Scan for the cell matching the given text and deliver its [X, Y] coordinate at center. 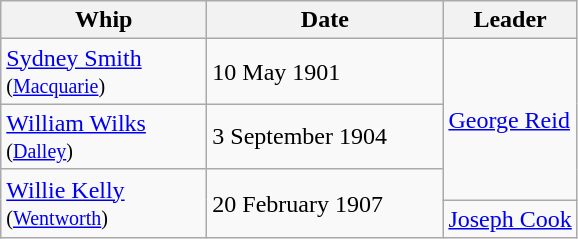
Date [325, 20]
Whip [104, 20]
20 February 1907 [325, 204]
William Wilks(Dalley) [104, 136]
Joseph Cook [510, 219]
Willie Kelly(Wentworth) [104, 204]
10 May 1901 [325, 72]
Sydney Smith(Macquarie) [104, 72]
George Reid [510, 120]
Leader [510, 20]
3 September 1904 [325, 136]
